Determine the (X, Y) coordinate at the center of the cell enclosing the given text.  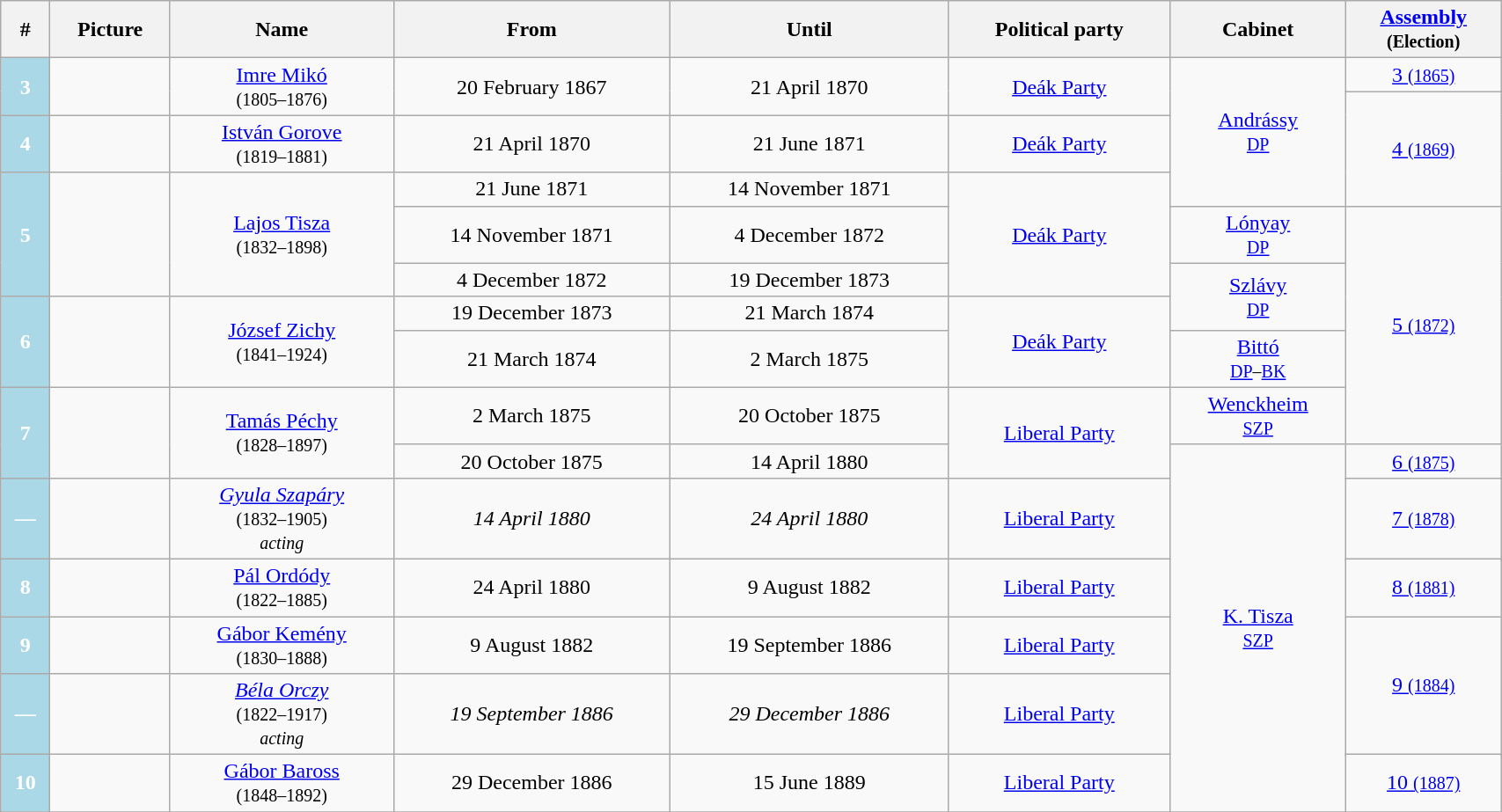
Picture (111, 30)
5 (26, 234)
6 (1875) (1424, 461)
8 (26, 588)
Béla Orczy(1822–1917)acting (282, 714)
Political party (1059, 30)
8 (1881) (1424, 588)
SzlávyDP (1258, 296)
LónyayDP (1258, 234)
István Gorove(1819–1881) (282, 144)
Until (810, 30)
10 (1887) (1424, 783)
7 (26, 433)
Assembly(Election) (1424, 30)
5 (1872) (1424, 326)
From (531, 30)
# (26, 30)
Gábor Baross(1848–1892) (282, 783)
Cabinet (1258, 30)
6 (26, 341)
Gábor Kemény(1830–1888) (282, 644)
15 June 1889 (810, 783)
József Zichy(1841–1924) (282, 341)
9 (1884) (1424, 684)
Name (282, 30)
9 (26, 644)
10 (26, 783)
4 (1869) (1424, 149)
K. TiszaSZP (1258, 628)
4 (26, 144)
BittóDP–BK (1258, 359)
Tamás Péchy(1828–1897) (282, 433)
Lajos Tisza(1832–1898) (282, 234)
Gyula Szapáry(1832–1905)acting (282, 518)
Pál Ordódy(1822–1885) (282, 588)
WenckheimSZP (1258, 415)
7 (1878) (1424, 518)
3 (26, 86)
3 (1865) (1424, 75)
AndrássyDP (1258, 132)
Imre Mikó(1805–1876) (282, 86)
20 February 1867 (531, 86)
